Return the (x, y) coordinate for the center point of the cell that contains the specified text.  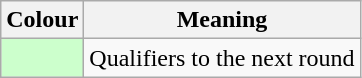
Qualifiers to the next round (222, 58)
Colour (42, 20)
Meaning (222, 20)
